Search for the cell housing the specified text and yield its [X, Y] center coordinate. 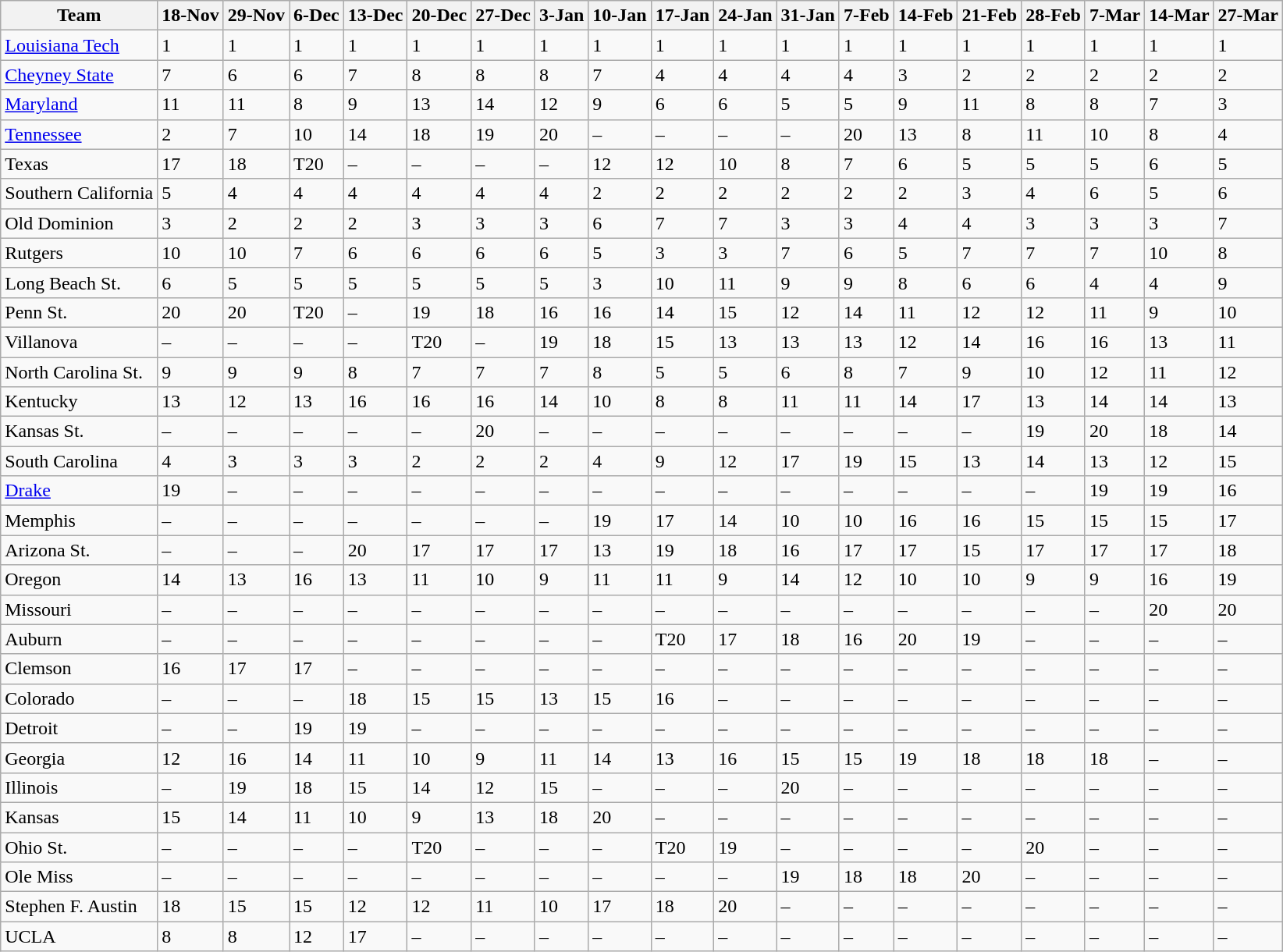
21-Feb [990, 16]
27-Mar [1248, 16]
Drake [80, 491]
14-Feb [926, 16]
Team [80, 16]
Rutgers [80, 253]
South Carolina [80, 461]
Missouri [80, 609]
Illinois [80, 787]
Old Dominion [80, 223]
Georgia [80, 758]
13-Dec [375, 16]
20-Dec [439, 16]
Penn St. [80, 312]
18-Nov [190, 16]
27-Dec [503, 16]
7-Feb [866, 16]
29-Nov [256, 16]
Texas [80, 164]
Detroit [80, 728]
Kentucky [80, 402]
Oregon [80, 580]
Maryland [80, 105]
Louisiana Tech [80, 45]
Kansas St. [80, 432]
7-Mar [1114, 16]
14-Mar [1179, 16]
17-Jan [682, 16]
Clemson [80, 669]
UCLA [80, 936]
Auburn [80, 639]
Stephen F. Austin [80, 907]
31-Jan [808, 16]
Arizona St. [80, 550]
3-Jan [561, 16]
Memphis [80, 520]
28-Feb [1054, 16]
Ohio St. [80, 847]
Kansas [80, 817]
Tennessee [80, 134]
10-Jan [620, 16]
Colorado [80, 698]
Villanova [80, 342]
North Carolina St. [80, 372]
24-Jan [745, 16]
Cheyney State [80, 75]
6-Dec [317, 16]
Southern California [80, 194]
Long Beach St. [80, 282]
Ole Miss [80, 877]
